Provide the (x, y) coordinate of the cell's center where the given text is located.  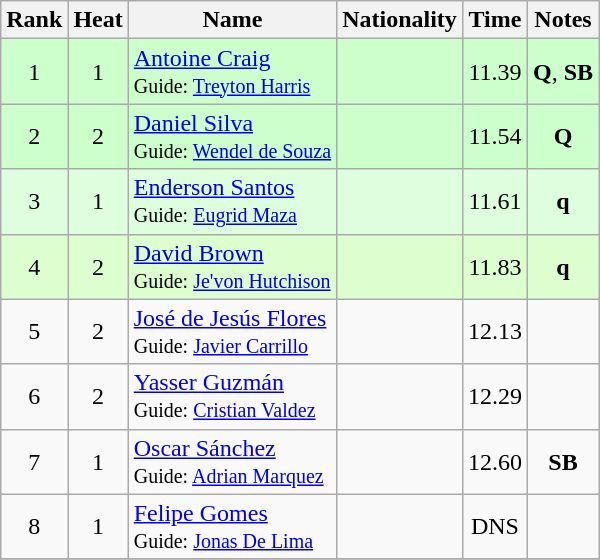
Felipe GomesGuide: Jonas De Lima (232, 526)
11.83 (494, 266)
Q (562, 136)
Time (494, 20)
Enderson SantosGuide: Eugrid Maza (232, 202)
José de Jesús FloresGuide: Javier Carrillo (232, 332)
Yasser GuzmánGuide: Cristian Valdez (232, 396)
8 (34, 526)
12.13 (494, 332)
4 (34, 266)
12.29 (494, 396)
6 (34, 396)
Antoine CraigGuide: Treyton Harris (232, 72)
11.54 (494, 136)
Name (232, 20)
DNS (494, 526)
SB (562, 462)
David BrownGuide: Je'von Hutchison (232, 266)
11.39 (494, 72)
5 (34, 332)
12.60 (494, 462)
7 (34, 462)
Rank (34, 20)
3 (34, 202)
Heat (98, 20)
11.61 (494, 202)
Notes (562, 20)
Daniel SilvaGuide: Wendel de Souza (232, 136)
Nationality (400, 20)
Oscar SánchezGuide: Adrian Marquez (232, 462)
Q, SB (562, 72)
